Search for the cell housing the specified text and yield its (X, Y) center coordinate. 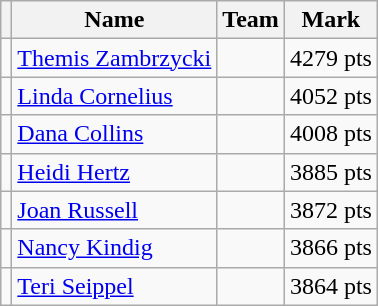
Mark (330, 20)
Linda Cornelius (114, 96)
4052 pts (330, 96)
3864 pts (330, 286)
Dana Collins (114, 134)
3872 pts (330, 210)
Nancy Kindig (114, 248)
4008 pts (330, 134)
Name (114, 20)
4279 pts (330, 58)
Team (251, 20)
Heidi Hertz (114, 172)
Joan Russell (114, 210)
3866 pts (330, 248)
Teri Seippel (114, 286)
3885 pts (330, 172)
Themis Zambrzycki (114, 58)
